Output the (x, y) coordinate of the center of the cell containing the given text.  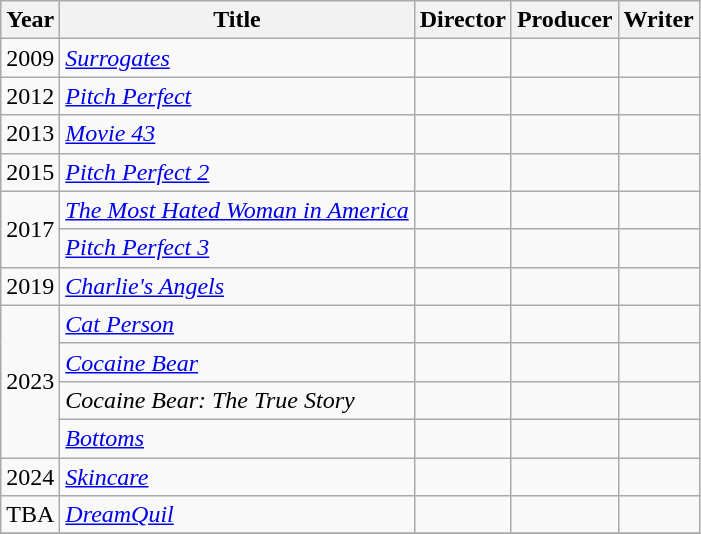
Pitch Perfect (237, 96)
2009 (30, 58)
TBA (30, 515)
Bottoms (237, 438)
2013 (30, 134)
2024 (30, 477)
Director (462, 20)
Producer (564, 20)
2023 (30, 381)
Cat Person (237, 324)
2017 (30, 229)
Cocaine Bear: The True Story (237, 400)
DreamQuil (237, 515)
2015 (30, 172)
Pitch Perfect 2 (237, 172)
Writer (658, 20)
Charlie's Angels (237, 286)
The Most Hated Woman in America (237, 210)
2019 (30, 286)
Title (237, 20)
2012 (30, 96)
Surrogates (237, 58)
Movie 43 (237, 134)
Skincare (237, 477)
Pitch Perfect 3 (237, 248)
Cocaine Bear (237, 362)
Year (30, 20)
